Provide the (X, Y) coordinate of the cell's center where the given text is located.  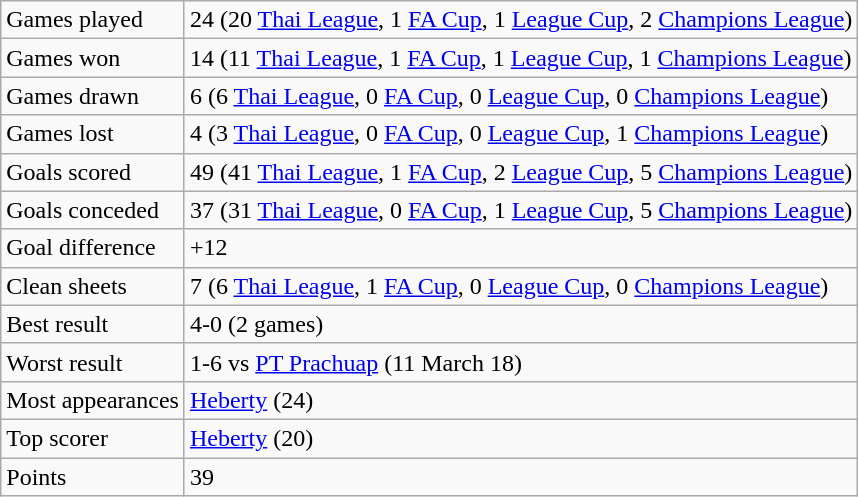
Games played (93, 20)
Games won (93, 58)
Heberty (24) (520, 400)
7 (6 Thai League, 1 FA Cup, 0 League Cup, 0 Champions League) (520, 286)
Clean sheets (93, 286)
4-0 (2 games) (520, 324)
1-6 vs PT Prachuap (11 March 18) (520, 362)
6 (6 Thai League, 0 FA Cup, 0 League Cup, 0 Champions League) (520, 96)
4 (3 Thai League, 0 FA Cup, 0 League Cup, 1 Champions League) (520, 134)
37 (31 Thai League, 0 FA Cup, 1 League Cup, 5 Champions League) (520, 210)
39 (520, 477)
49 (41 Thai League, 1 FA Cup, 2 League Cup, 5 Champions League) (520, 172)
Games lost (93, 134)
Worst result (93, 362)
Goals scored (93, 172)
14 (11 Thai League, 1 FA Cup, 1 League Cup, 1 Champions League) (520, 58)
Top scorer (93, 438)
+12 (520, 248)
Goals conceded (93, 210)
Goal difference (93, 248)
24 (20 Thai League, 1 FA Cup, 1 League Cup, 2 Champions League) (520, 20)
Best result (93, 324)
Heberty (20) (520, 438)
Points (93, 477)
Games drawn (93, 96)
Most appearances (93, 400)
